Search for the cell housing the specified text and yield its (x, y) center coordinate. 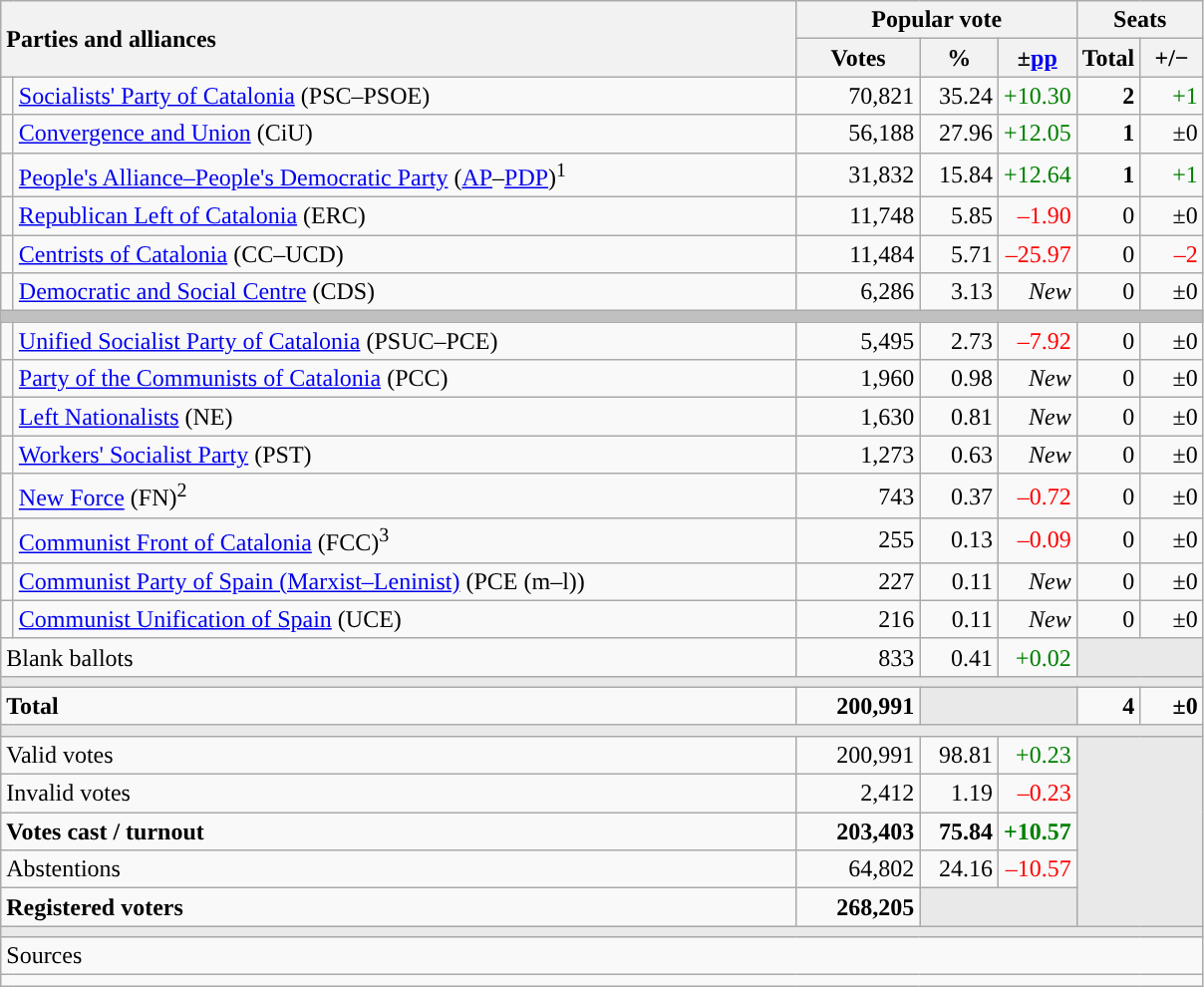
–0.23 (1037, 794)
Socialists' Party of Catalonia (PSC–PSOE) (405, 96)
0.37 (959, 496)
–0.72 (1037, 496)
+0.23 (1037, 756)
Votes (858, 58)
+0.02 (1037, 657)
203,403 (858, 831)
833 (858, 657)
Sources (602, 956)
0.63 (959, 455)
11,484 (858, 254)
5.71 (959, 254)
Popular vote (937, 20)
–2 (1172, 254)
70,821 (858, 96)
New Force (FN)2 (405, 496)
56,188 (858, 134)
227 (858, 581)
11,748 (858, 216)
+10.57 (1037, 831)
Communist Party of Spain (Marxist–Leninist) (PCE (m–l)) (405, 581)
–7.92 (1037, 341)
2.73 (959, 341)
98.81 (959, 756)
Workers' Socialist Party (PST) (405, 455)
Registered voters (399, 907)
1,630 (858, 417)
268,205 (858, 907)
% (959, 58)
±pp (1037, 58)
Communist Unification of Spain (UCE) (405, 619)
3.13 (959, 292)
+/− (1172, 58)
31,832 (858, 175)
24.16 (959, 869)
+12.64 (1037, 175)
0.81 (959, 417)
Votes cast / turnout (399, 831)
35.24 (959, 96)
–1.90 (1037, 216)
Left Nationalists (NE) (405, 417)
–25.97 (1037, 254)
5.85 (959, 216)
+10.30 (1037, 96)
1.19 (959, 794)
0.41 (959, 657)
Seats (1140, 20)
6,286 (858, 292)
–10.57 (1037, 869)
Parties and alliances (399, 39)
216 (858, 619)
2 (1108, 96)
15.84 (959, 175)
–0.09 (1037, 540)
0.98 (959, 379)
27.96 (959, 134)
Centrists of Catalonia (CC–UCD) (405, 254)
Invalid votes (399, 794)
Party of the Communists of Catalonia (PCC) (405, 379)
255 (858, 540)
Communist Front of Catalonia (FCC)3 (405, 540)
4 (1108, 706)
+12.05 (1037, 134)
Convergence and Union (CiU) (405, 134)
Democratic and Social Centre (CDS) (405, 292)
People's Alliance–People's Democratic Party (AP–PDP)1 (405, 175)
Abstentions (399, 869)
1,960 (858, 379)
64,802 (858, 869)
1,273 (858, 455)
743 (858, 496)
2,412 (858, 794)
75.84 (959, 831)
Republican Left of Catalonia (ERC) (405, 216)
0.13 (959, 540)
5,495 (858, 341)
Unified Socialist Party of Catalonia (PSUC–PCE) (405, 341)
Valid votes (399, 756)
Blank ballots (399, 657)
